Locate the cell with the specified text and output its (X, Y) center coordinate. 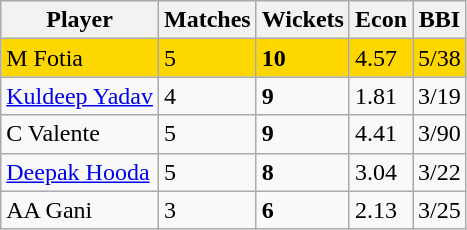
3.04 (380, 172)
BBI (440, 20)
AA Gani (80, 210)
3/90 (440, 134)
4 (207, 96)
3 (207, 210)
3/19 (440, 96)
1.81 (380, 96)
3/22 (440, 172)
Deepak Hooda (80, 172)
Econ (380, 20)
Matches (207, 20)
2.13 (380, 210)
C Valente (80, 134)
5/38 (440, 58)
Wickets (302, 20)
4.41 (380, 134)
Player (80, 20)
Kuldeep Yadav (80, 96)
8 (302, 172)
10 (302, 58)
6 (302, 210)
4.57 (380, 58)
M Fotia (80, 58)
3/25 (440, 210)
